Extract the (x, y) coordinate from the center of the cell holding the provided text.  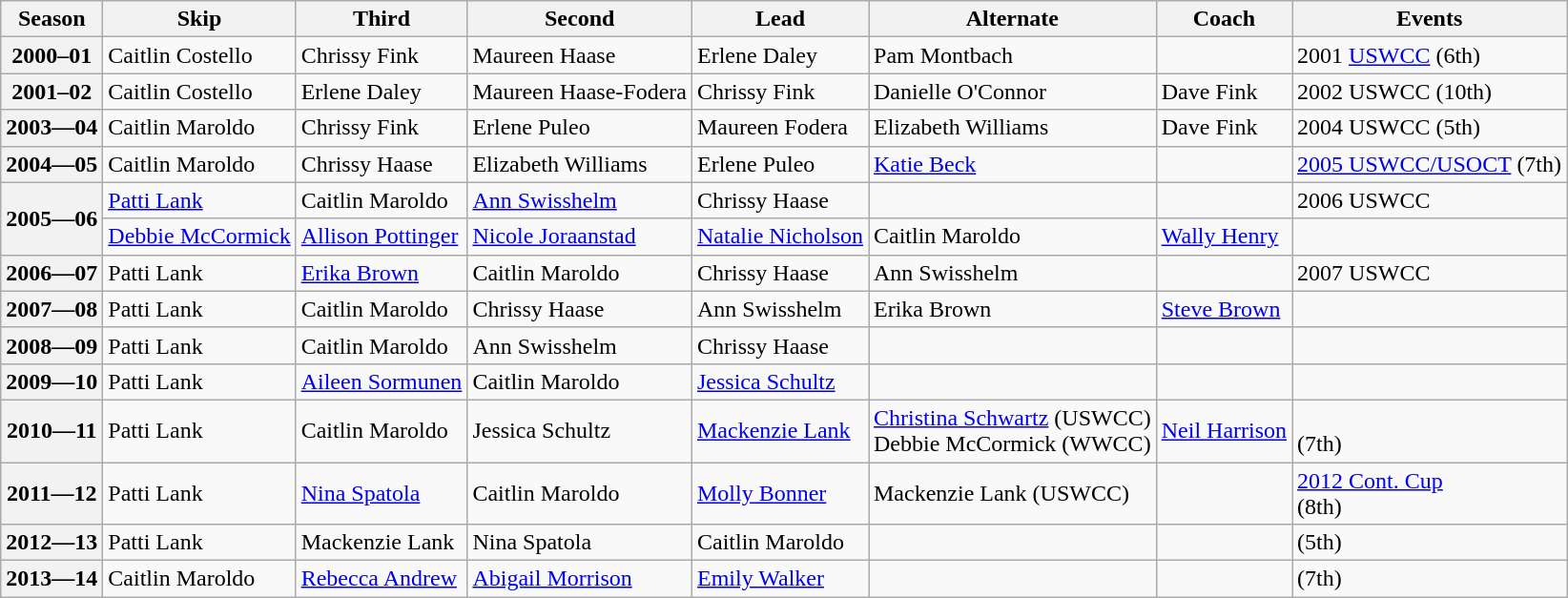
2007—08 (52, 309)
Steve Brown (1224, 309)
(5th) (1430, 543)
2008—09 (52, 345)
2000–01 (52, 55)
Lead (780, 19)
Season (52, 19)
2006—07 (52, 273)
Natalie Nicholson (780, 237)
2012—13 (52, 543)
Mackenzie Lank (USWCC) (1012, 492)
2004—05 (52, 164)
Coach (1224, 19)
Abigail Morrison (580, 579)
Alternate (1012, 19)
Allison Pottinger (382, 237)
2001–02 (52, 92)
Neil Harrison (1224, 431)
2013—14 (52, 579)
Maureen Haase (580, 55)
2004 USWCC (5th) (1430, 128)
Aileen Sormunen (382, 381)
2005 USWCC/USOCT (7th) (1430, 164)
2005—06 (52, 218)
2009—10 (52, 381)
2002 USWCC (10th) (1430, 92)
2010—11 (52, 431)
Rebecca Andrew (382, 579)
Pam Montbach (1012, 55)
Third (382, 19)
Maureen Haase-Fodera (580, 92)
Events (1430, 19)
2007 USWCC (1430, 273)
Wally Henry (1224, 237)
2011—12 (52, 492)
Emily Walker (780, 579)
2003—04 (52, 128)
Debbie McCormick (199, 237)
2006 USWCC (1430, 200)
Skip (199, 19)
Molly Bonner (780, 492)
2012 Cont. Cup (8th) (1430, 492)
Danielle O'Connor (1012, 92)
Maureen Fodera (780, 128)
Nicole Joraanstad (580, 237)
Christina Schwartz (USWCC) Debbie McCormick (WWCC) (1012, 431)
2001 USWCC (6th) (1430, 55)
Second (580, 19)
Katie Beck (1012, 164)
